Provide the (x, y) coordinate of the cell's center where the given text is located.  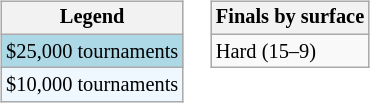
Hard (15–9) (290, 51)
Legend (92, 18)
$10,000 tournaments (92, 85)
$25,000 tournaments (92, 51)
Finals by surface (290, 18)
